Provide the (x, y) coordinate of the cell's center where the given text is located.  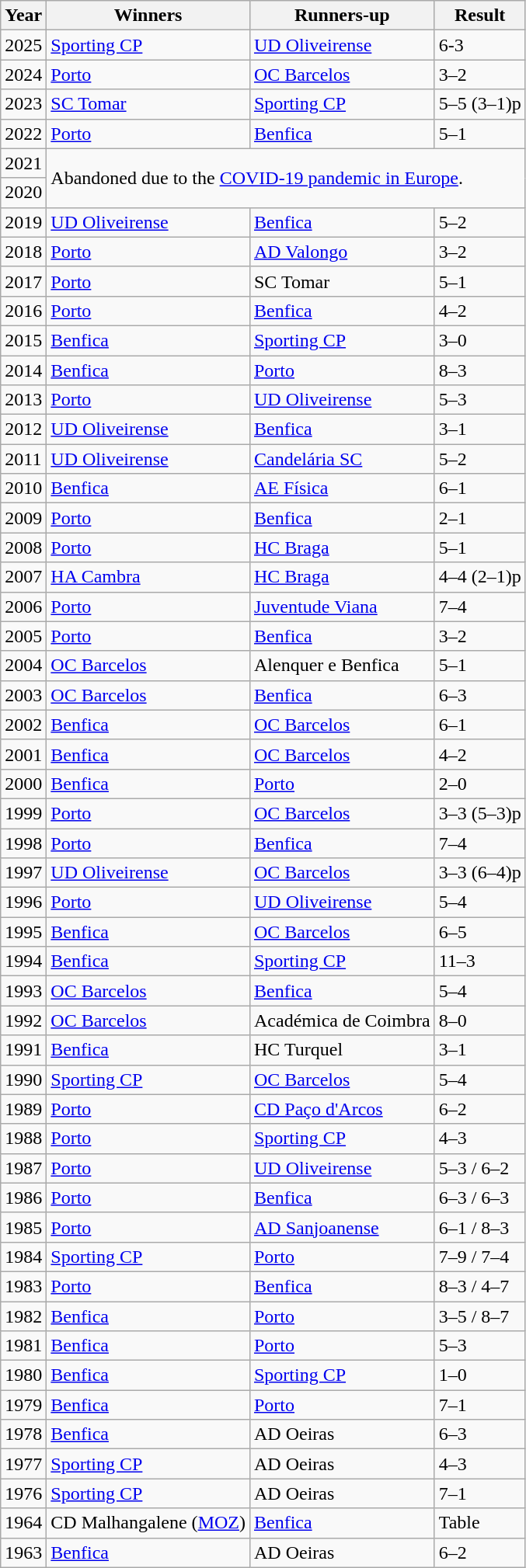
1992 (23, 1020)
1999 (23, 813)
1991 (23, 1050)
8–3 (480, 370)
2006 (23, 607)
1984 (23, 1257)
1979 (23, 1405)
Table (480, 1523)
2011 (23, 459)
Alenquer e Benfica (342, 666)
1978 (23, 1434)
2014 (23, 370)
4–4 (2–1)p (480, 577)
2022 (23, 134)
1990 (23, 1080)
1996 (23, 902)
2015 (23, 340)
1976 (23, 1493)
2012 (23, 429)
5–5 (3–1)p (480, 104)
2016 (23, 311)
3–5 / 8–7 (480, 1316)
2018 (23, 252)
3–3 (5–3)p (480, 813)
2009 (23, 518)
Académica de Coimbra (342, 1020)
3–3 (6–4)p (480, 873)
2004 (23, 666)
2025 (23, 45)
1980 (23, 1375)
Year (23, 16)
2023 (23, 104)
2005 (23, 636)
AE Física (342, 488)
1983 (23, 1286)
1987 (23, 1168)
3–0 (480, 340)
Abandoned due to the COVID-19 pandemic in Europe. (286, 178)
1982 (23, 1316)
2003 (23, 695)
1964 (23, 1523)
2019 (23, 222)
1986 (23, 1198)
1989 (23, 1109)
Runners-up (342, 16)
HC Turquel (342, 1050)
2–0 (480, 784)
1997 (23, 873)
1977 (23, 1464)
7–9 / 7–4 (480, 1257)
1988 (23, 1139)
1994 (23, 961)
5–3 / 6–2 (480, 1168)
1985 (23, 1227)
1963 (23, 1552)
2013 (23, 400)
2008 (23, 548)
8–0 (480, 1020)
2–1 (480, 518)
2010 (23, 488)
Winners (148, 16)
1981 (23, 1346)
AD Sanjoanense (342, 1227)
2024 (23, 75)
Candelária SC (342, 459)
6–1 / 8–3 (480, 1227)
CD Malhangalene (MOZ) (148, 1523)
6–3 / 6–3 (480, 1198)
AD Valongo (342, 252)
2020 (23, 193)
6-3 (480, 45)
8–3 / 4–7 (480, 1286)
CD Paço d'Arcos (342, 1109)
Juventude Viana (342, 607)
2002 (23, 725)
2000 (23, 784)
1998 (23, 843)
HA Cambra (148, 577)
1993 (23, 991)
2001 (23, 754)
2017 (23, 281)
2007 (23, 577)
Result (480, 16)
1–0 (480, 1375)
2021 (23, 163)
1995 (23, 932)
11–3 (480, 961)
6–5 (480, 932)
